Detect which cell encompasses the target text, then output its [x, y] center coordinate. 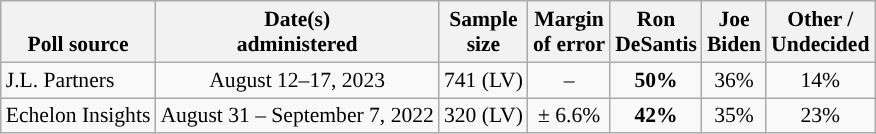
Samplesize [484, 32]
14% [820, 80]
50% [656, 80]
Date(s)administered [297, 32]
– [569, 80]
August 31 – September 7, 2022 [297, 116]
Other /Undecided [820, 32]
J.L. Partners [78, 80]
42% [656, 116]
Echelon Insights [78, 116]
36% [734, 80]
35% [734, 116]
320 (LV) [484, 116]
23% [820, 116]
741 (LV) [484, 80]
JoeBiden [734, 32]
Poll source [78, 32]
Marginof error [569, 32]
August 12–17, 2023 [297, 80]
RonDeSantis [656, 32]
± 6.6% [569, 116]
